Identify which cell holds the provided text, then report its (X, Y) central coordinate. 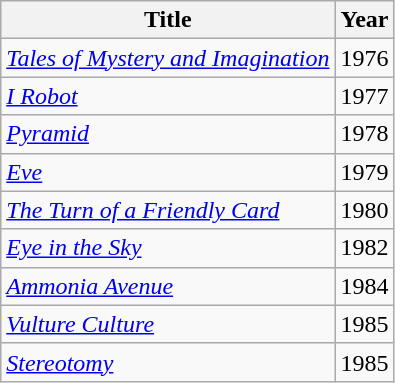
1977 (364, 96)
1982 (364, 248)
Eye in the Sky (168, 248)
Tales of Mystery and Imagination (168, 58)
Stereotomy (168, 362)
Pyramid (168, 134)
1980 (364, 210)
Eve (168, 172)
1978 (364, 134)
Vulture Culture (168, 324)
The Turn of a Friendly Card (168, 210)
Ammonia Avenue (168, 286)
Title (168, 20)
1976 (364, 58)
1979 (364, 172)
I Robot (168, 96)
Year (364, 20)
1984 (364, 286)
